For the text-containing cell, return its midpoint in [X, Y] coordinate format. 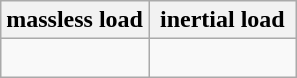
inertial load [222, 20]
massless load [75, 20]
